Return [x, y] of the center of cell containing provided text 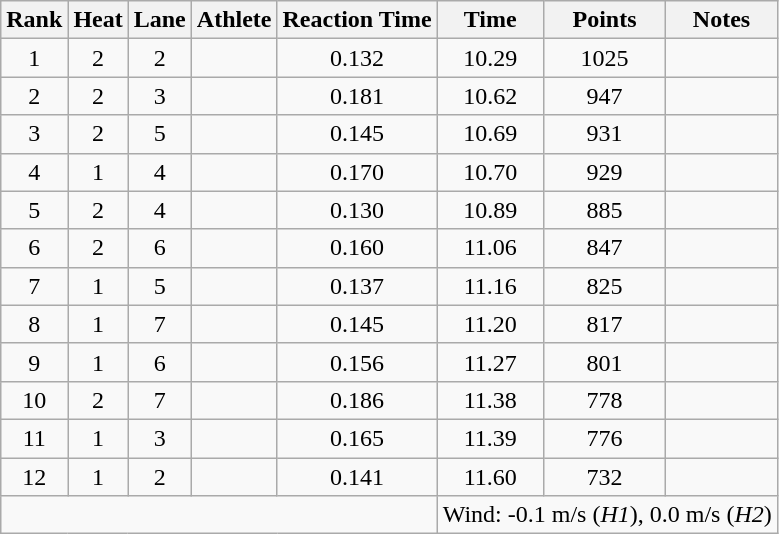
11.20 [490, 324]
10.29 [490, 58]
Athlete [234, 20]
801 [604, 362]
10.62 [490, 96]
Rank [34, 20]
10.89 [490, 210]
947 [604, 96]
929 [604, 172]
0.170 [357, 172]
0.186 [357, 400]
778 [604, 400]
776 [604, 438]
931 [604, 134]
0.132 [357, 58]
847 [604, 248]
10.70 [490, 172]
885 [604, 210]
10.69 [490, 134]
732 [604, 477]
0.130 [357, 210]
Points [604, 20]
0.181 [357, 96]
8 [34, 324]
10 [34, 400]
11.60 [490, 477]
11.27 [490, 362]
Time [490, 20]
0.165 [357, 438]
9 [34, 362]
11.39 [490, 438]
11.16 [490, 286]
Lane [160, 20]
825 [604, 286]
1025 [604, 58]
11 [34, 438]
0.137 [357, 286]
11.06 [490, 248]
0.141 [357, 477]
12 [34, 477]
Wind: -0.1 m/s (H1), 0.0 m/s (H2) [607, 515]
817 [604, 324]
Reaction Time [357, 20]
0.156 [357, 362]
0.160 [357, 248]
Heat [98, 20]
Notes [722, 20]
11.38 [490, 400]
